For the text-containing cell, return its midpoint in [x, y] coordinate format. 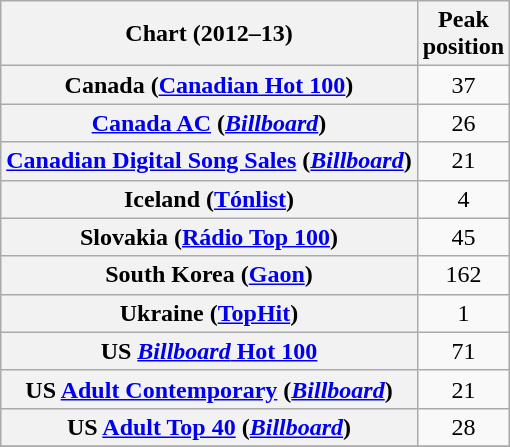
Canada (Canadian Hot 100) [209, 85]
4 [463, 199]
28 [463, 427]
Slovakia (Rádio Top 100) [209, 237]
Ukraine (TopHit) [209, 313]
162 [463, 275]
26 [463, 123]
37 [463, 85]
South Korea (Gaon) [209, 275]
US Adult Top 40 (Billboard) [209, 427]
US Adult Contemporary (Billboard) [209, 389]
Iceland (Tónlist) [209, 199]
45 [463, 237]
Canada AC (Billboard) [209, 123]
71 [463, 351]
Canadian Digital Song Sales (Billboard) [209, 161]
Peakposition [463, 34]
Chart (2012–13) [209, 34]
1 [463, 313]
US Billboard Hot 100 [209, 351]
